Detect which cell encompasses the target text, then output its (X, Y) center coordinate. 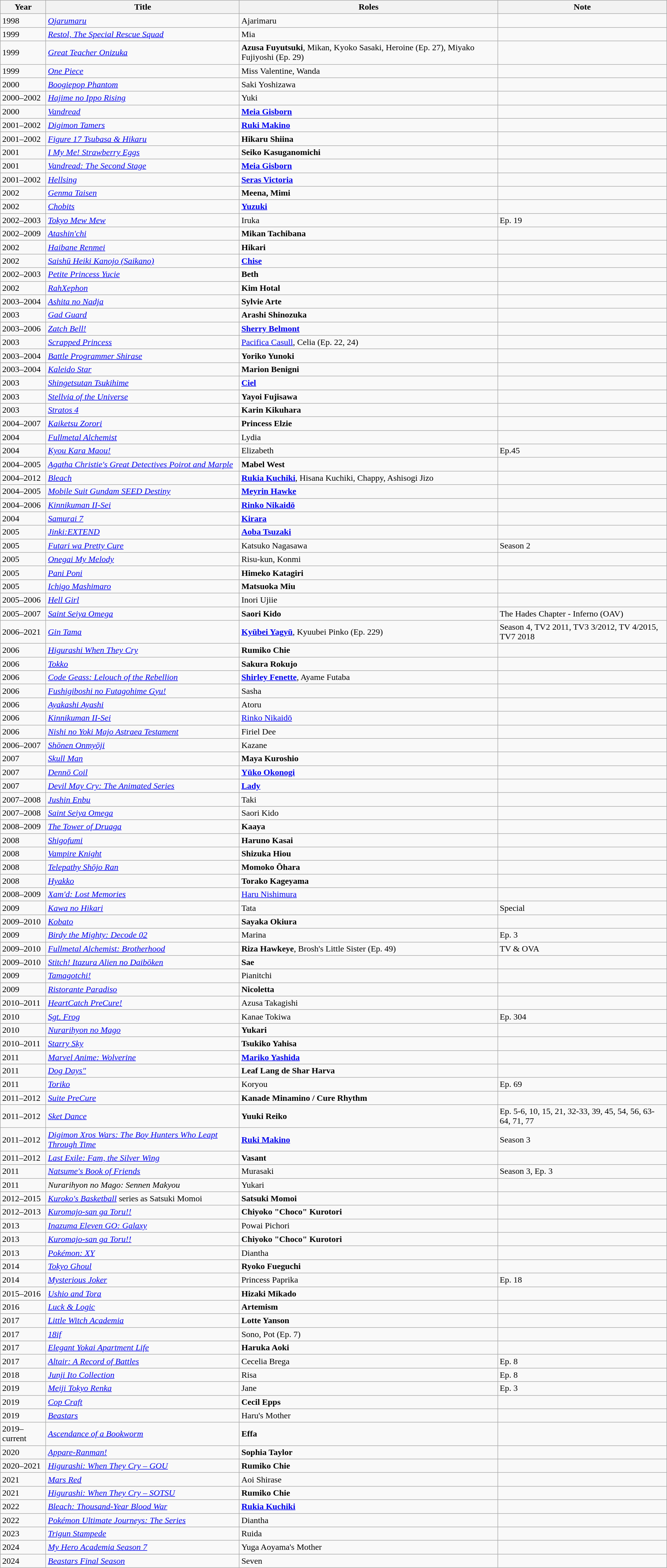
Hikari (368, 247)
2018 (23, 1375)
Kaiketsu Zorori (143, 424)
Cop Craft (143, 1402)
Meiji Tokyo Renka (143, 1388)
Fullmetal Alchemist (143, 437)
Jushin Enbu (143, 799)
Beastars Final Season (143, 1561)
Kawa no Hikari (143, 908)
Firiel Dee (368, 732)
Tsukiko Yahisa (368, 1043)
Kanae Tokiwa (368, 1016)
Code Geass: Lelouch of the Rebellion (143, 677)
Inazuma Eleven GO: Galaxy (143, 1226)
Hizaki Mikado (368, 1293)
Powai Pichori (368, 1226)
2000–2002 (23, 98)
Arashi Shinozuka (368, 315)
Seras Victoria (368, 179)
Yoriko Yunoki (368, 356)
Haru's Mother (368, 1415)
Appare-Ranman! (143, 1452)
Kaaya (368, 826)
Risu-kun, Konmi (368, 559)
Vandread (143, 112)
Telepathy Shōjo Ran (143, 867)
Mars Red (143, 1479)
Mikan Tachibana (368, 234)
Dennō Coil (143, 772)
Saki Yoshizawa (368, 84)
Miss Valentine, Wanda (368, 71)
Kyou Kara Maou! (143, 451)
Kazane (368, 745)
2004–2012 (23, 478)
Elizabeth (368, 451)
Shōnen Onmyōji (143, 745)
Hajime no Ippo Rising (143, 98)
Kaleido Star (143, 369)
Hyakko (143, 881)
Sayaka Okiura (368, 922)
Digimon Tamers (143, 125)
Tokyo Ghoul (143, 1266)
Kanade Minamino / Cure Rhythm (368, 1098)
Birdy the Mighty: Decode 02 (143, 935)
Toriko (143, 1084)
Risa (368, 1375)
Season 4, TV2 2011, TV3 3/2012, TV 4/2015, TV7 2018 (582, 632)
Kyūbei Yagyū, Kyuubei Pinko (Ep. 229) (368, 632)
Higurashi When They Cry (143, 650)
Mariko Yashida (368, 1057)
2006–2007 (23, 745)
Tokyo Mew Mew (143, 220)
Ajarimaru (368, 21)
Higurashi: When They Cry – SOTSU (143, 1493)
Torako Kageyama (368, 881)
Kobato (143, 922)
Haru Nishimura (368, 894)
2015–2016 (23, 1293)
Haruka Aoki (368, 1348)
Azusa Fuyutsuki, Mikan, Kyoko Sasaki, Heroine (Ep. 27), Miyako Fujiyoshi (Ep. 29) (368, 53)
Pokémon: XY (143, 1253)
Nurarihyon no Mago (143, 1030)
Agatha Christie's Great Detectives Poirot and Marple (143, 464)
Skull Man (143, 759)
Ryoko Fueguchi (368, 1266)
Pacifica Casull, Celia (Ep. 22, 24) (368, 342)
Seven (368, 1561)
Cecelia Brega (368, 1361)
Hell Girl (143, 600)
Haibane Renmei (143, 247)
Trigun Stampede (143, 1534)
Luck & Logic (143, 1307)
Sono, Pot (Ep. 7) (368, 1334)
Gad Guard (143, 315)
Ayakashi Ayashi (143, 705)
Katsuko Nagasawa (368, 546)
Ep. 19 (582, 220)
Ep. 5-6, 10, 15, 21, 32-33, 39, 45, 54, 56, 63-64, 71, 77 (582, 1116)
Mabel West (368, 464)
Yayoi Fujisawa (368, 397)
Sherry Belmont (368, 329)
Petite Princess Yucie (143, 274)
Stratos 4 (143, 410)
Restol, The Special Rescue Squad (143, 34)
Zatch Bell! (143, 329)
HeartCatch PreCure! (143, 1003)
Marina (368, 935)
Beastars (143, 1415)
Taki (368, 799)
Ascendance of a Bookworm (143, 1434)
Stellvia of the Universe (143, 397)
Dog Days" (143, 1071)
Chise (368, 261)
Last Exile: Fam, the Silver Wing (143, 1158)
Ep. 18 (582, 1280)
Junji Ito Collection (143, 1375)
2002–2009 (23, 234)
Kim Hotal (368, 288)
Yuuki Reiko (368, 1116)
Tokko (143, 664)
One Piece (143, 71)
Mia (368, 34)
Kuroko's Basketball series as Satsuki Momoi (143, 1198)
Ushio and Tora (143, 1293)
Yuki (368, 98)
Battle Programmer Shirase (143, 356)
2020 (23, 1452)
Lotte Yanson (368, 1321)
Aoi Shirase (368, 1479)
Atoru (368, 705)
Matsuoka Miu (368, 586)
Ojarumaru (143, 21)
Shigofumi (143, 840)
Onegai My Melody (143, 559)
Suite PreCure (143, 1098)
Pianitchi (368, 976)
Boogiepop Phantom (143, 84)
Marvel Anime: Wolverine (143, 1057)
Shirley Fenette, Ayame Futaba (368, 677)
Fushigiboshi no Futagohime Gyu! (143, 691)
Seiko Kasuganomichi (368, 152)
Inori Ujiie (368, 600)
The Hades Chapter - Inferno (OAV) (582, 613)
Yuga Aoyama's Mother (368, 1547)
Azusa Takagishi (368, 1003)
Title (143, 7)
Nurarihyon no Mago: Sennen Makyou (143, 1185)
Figure 17 Tsubasa & Hikaru (143, 139)
Tata (368, 908)
Kirara (368, 519)
Little Witch Academia (143, 1321)
2005–2006 (23, 600)
Bleach: Thousand-Year Blood War (143, 1506)
Sgt. Frog (143, 1016)
Special (582, 908)
Pani Poni (143, 573)
Season 3 (582, 1140)
Himeko Katagiri (368, 573)
Ep.45 (582, 451)
Yūko Okonogi (368, 772)
Shingetsutan Tsukihime (143, 383)
2012–2013 (23, 1212)
1998 (23, 21)
RahXephon (143, 288)
Maya Kuroshio (368, 759)
Futari wa Pretty Cure (143, 546)
Pokémon Ultimate Journeys: The Series (143, 1520)
Nicoletta (368, 989)
Lady (368, 786)
Gin Tama (143, 632)
Effa (368, 1434)
The Tower of Druaga (143, 826)
Devil May Cry: The Animated Series (143, 786)
Year (23, 7)
2020–2021 (23, 1466)
Murasaki (368, 1171)
Altair: A Record of Battles (143, 1361)
Natsume's Book of Friends (143, 1171)
Ep. 304 (582, 1016)
Nishi no Yoki Majo Astraea Testament (143, 732)
Hikaru Shiina (368, 139)
Digimon Xros Wars: The Boy Hunters Who Leapt Through Time (143, 1140)
Ruida (368, 1534)
Rukia Kuchiki (368, 1506)
Princess Paprika (368, 1280)
Sasha (368, 691)
Stitch! Itazura Alien no Daibōken (143, 962)
Great Teacher Onizuka (143, 53)
Vandread: The Second Stage (143, 166)
I My Me! Strawberry Eggs (143, 152)
Mysterious Joker (143, 1280)
Bleach (143, 478)
Riza Hawkeye, Brosh's Little Sister (Ep. 49) (368, 949)
My Hero Academia Season 7 (143, 1547)
Elegant Yokai Apartment Life (143, 1348)
Artemism (368, 1307)
Satsuki Momoi (368, 1198)
Ichigo Mashimaro (143, 586)
Sophia Taylor (368, 1452)
2019–current (23, 1434)
Shizuka Hiou (368, 854)
18if (143, 1334)
Season 2 (582, 546)
Aoba Tsuzaki (368, 532)
Samurai 7 (143, 519)
Hellsing (143, 179)
2012–2015 (23, 1198)
Higurashi: When They Cry – GOU (143, 1466)
2016 (23, 1307)
Xam'd: Lost Memories (143, 894)
Vasant (368, 1158)
TV & OVA (582, 949)
Momoko Ōhara (368, 867)
Sakura Rokujo (368, 664)
Karin Kikuhara (368, 410)
Iruka (368, 220)
Koryou (368, 1084)
Sae (368, 962)
Mobile Suit Gundam SEED Destiny (143, 491)
Cecil Epps (368, 1402)
2023 (23, 1534)
Leaf Lang de Shar Harva (368, 1071)
Note (582, 7)
Tamagotchi! (143, 976)
Roles (368, 7)
Chobits (143, 207)
Saishū Heiki Kanojo (Saikano) (143, 261)
Sket Dance (143, 1116)
Ciel (368, 383)
2003–2006 (23, 329)
Ep. 69 (582, 1084)
Starry Sky (143, 1043)
Haruno Kasai (368, 840)
Jinki:EXTEND (143, 532)
Sylvie Arte (368, 301)
Genma Taisen (143, 193)
Beth (368, 274)
2004–2006 (23, 505)
2006–2021 (23, 632)
Princess Elzie (368, 424)
2004–2007 (23, 424)
Jane (368, 1388)
Season 3, Ep. 3 (582, 1171)
Meena, Mimi (368, 193)
Meyrin Hawke (368, 491)
Marion Benigni (368, 369)
Ristorante Paradiso (143, 989)
Ashita no Nadja (143, 301)
2005–2007 (23, 613)
Scrapped Princess (143, 342)
Fullmetal Alchemist: Brotherhood (143, 949)
Vampire Knight (143, 854)
Atashin'chi (143, 234)
Rukia Kuchiki, Hisana Kuchiki, Chappy, Ashisogi Jizo (368, 478)
Yuzuki (368, 207)
Lydia (368, 437)
